Return the [x, y] coordinate for the center point of the cell that contains the specified text.  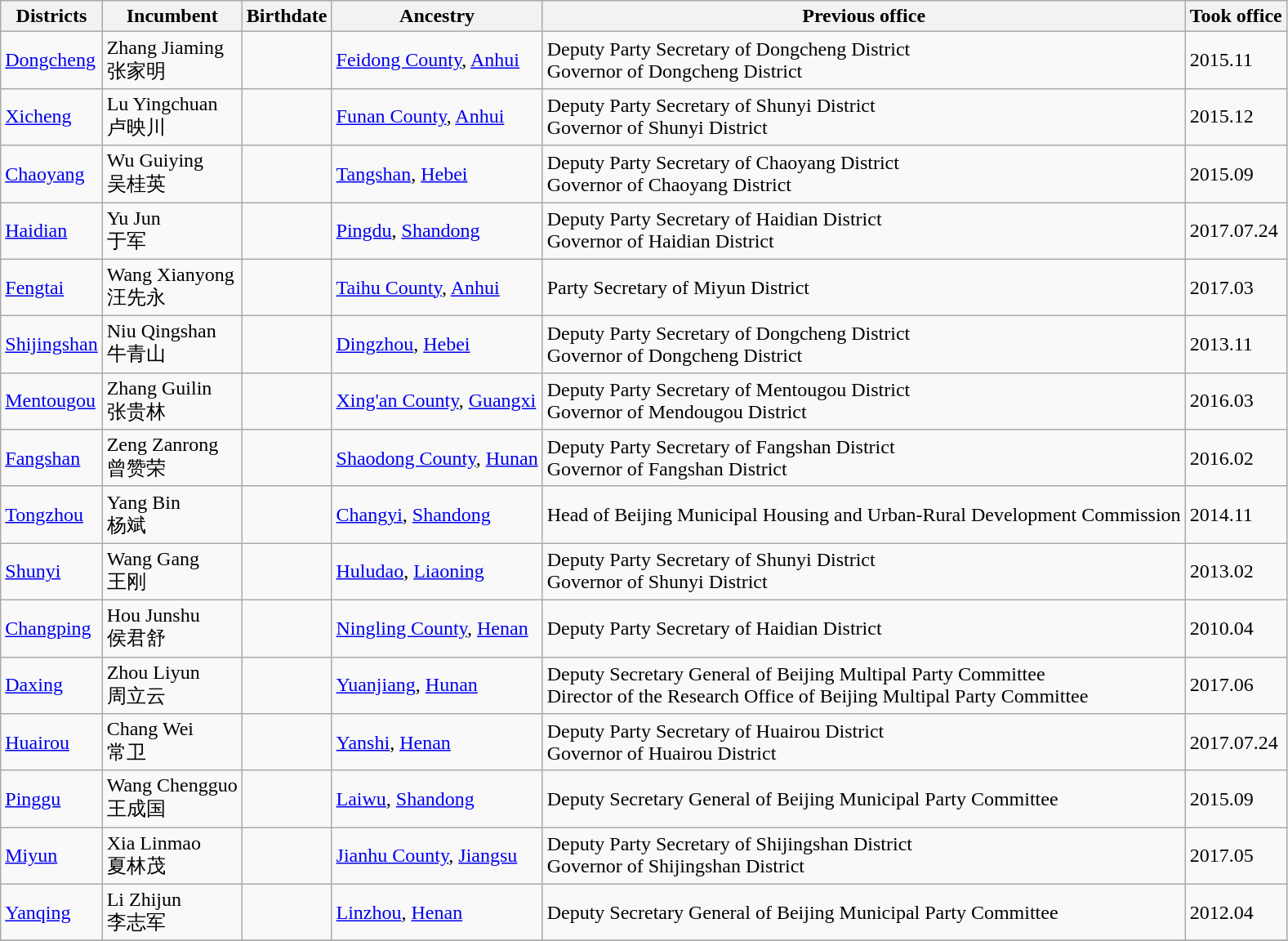
Feidong County, Anhui [437, 60]
Zhang Guilin张贵林 [172, 401]
Mentougou [51, 401]
2016.03 [1236, 401]
Wang Chengguo王成国 [172, 799]
Miyun [51, 856]
Deputy Party Secretary of Haidian District [864, 628]
Pinggu [51, 799]
Yu Jun于军 [172, 231]
Deputy Party Secretary of Mentougou DistrictGovernor of Mendougou District [864, 401]
Shunyi [51, 572]
Shaodong County, Hunan [437, 458]
Deputy Secretary General of Beijing Multipal Party CommitteeDirector of the Research Office of Beijing Multipal Party Committee [864, 685]
Ancestry [437, 16]
Xicheng [51, 117]
Funan County, Anhui [437, 117]
2015.12 [1236, 117]
Yanqing [51, 912]
Yuanjiang, Hunan [437, 685]
2013.11 [1236, 345]
2017.06 [1236, 685]
Dongcheng [51, 60]
Lu Yingchuan卢映川 [172, 117]
Changping [51, 628]
Fangshan [51, 458]
Deputy Party Secretary of Fangshan DistrictGovernor of Fangshan District [864, 458]
2015.11 [1236, 60]
Deputy Party Secretary of Shijingshan DistrictGovernor of Shijingshan District [864, 856]
Zhang Jiaming张家明 [172, 60]
Chaoyang [51, 174]
Wu Guiying吴桂英 [172, 174]
Pingdu, Shandong [437, 231]
2013.02 [1236, 572]
Xing'an County, Guangxi [437, 401]
Yang Bin杨斌 [172, 515]
Zeng Zanrong曾赞荣 [172, 458]
Deputy Party Secretary of Chaoyang DistrictGovernor of Chaoyang District [864, 174]
Fengtai [51, 288]
Wang Gang王刚 [172, 572]
Xia Linmao夏林茂 [172, 856]
Jianhu County, Jiangsu [437, 856]
Laiwu, Shandong [437, 799]
Deputy Party Secretary of Haidian DistrictGovernor of Haidian District [864, 231]
Previous office [864, 16]
Deputy Party Secretary of Huairou DistrictGovernor of Huairou District [864, 743]
Districts [51, 16]
Incumbent [172, 16]
Birthdate [287, 16]
2012.04 [1236, 912]
Linzhou, Henan [437, 912]
2016.02 [1236, 458]
Changyi, Shandong [437, 515]
Huludao, Liaoning [437, 572]
Hou Junshu侯君舒 [172, 628]
2010.04 [1236, 628]
Huairou [51, 743]
Tangshan, Hebei [437, 174]
Wang Xianyong汪先永 [172, 288]
Taihu County, Anhui [437, 288]
Took office [1236, 16]
Yanshi, Henan [437, 743]
Chang Wei常卫 [172, 743]
2014.11 [1236, 515]
2017.03 [1236, 288]
2017.05 [1236, 856]
Li Zhijun李志军 [172, 912]
Party Secretary of Miyun District [864, 288]
Zhou Liyun周立云 [172, 685]
Dingzhou, Hebei [437, 345]
Niu Qingshan牛青山 [172, 345]
Daxing [51, 685]
Ningling County, Henan [437, 628]
Head of Beijing Municipal Housing and Urban-Rural Development Commission [864, 515]
Shijingshan [51, 345]
Haidian [51, 231]
Tongzhou [51, 515]
